Pinpoint the cell where the given text exists, returning its (x, y) midpoint coordinate. 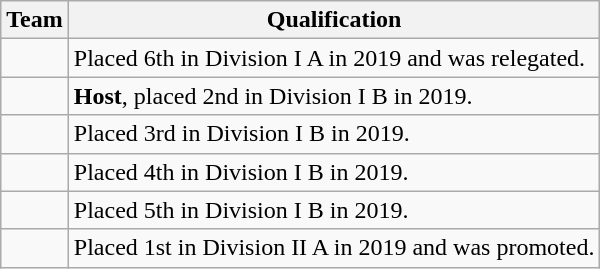
Qualification (334, 20)
Placed 6th in Division I A in 2019 and was relegated. (334, 58)
Team (35, 20)
Host, placed 2nd in Division I B in 2019. (334, 96)
Placed 3rd in Division I B in 2019. (334, 134)
Placed 5th in Division I B in 2019. (334, 210)
Placed 4th in Division I B in 2019. (334, 172)
Placed 1st in Division II A in 2019 and was promoted. (334, 248)
